Determine the [X, Y] coordinate at the center of the cell enclosing the given text.  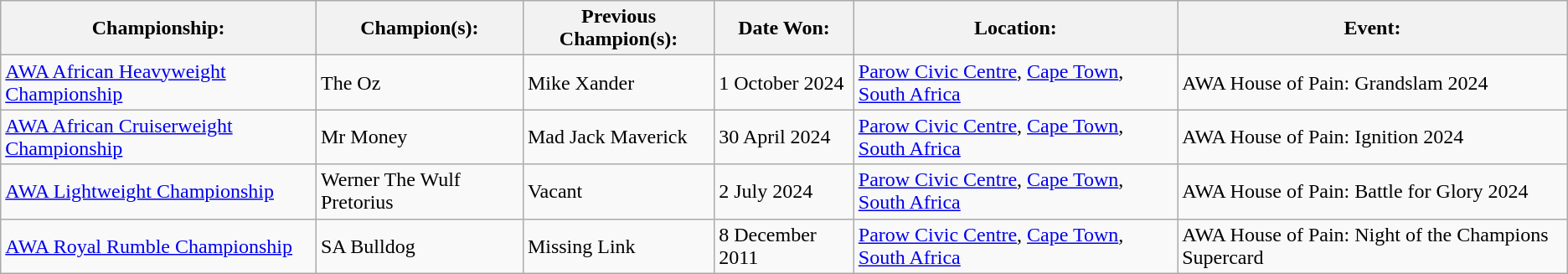
AWA House of Pain: Ignition 2024 [1373, 137]
8 December 2011 [784, 246]
AWA House of Pain: Night of the Champions Supercard [1373, 246]
Location: [1015, 28]
2 July 2024 [784, 191]
Missing Link [618, 246]
AWA African Cruiserweight Championship [159, 137]
SA Bulldog [419, 246]
AWA Royal Rumble Championship [159, 246]
The Oz [419, 82]
AWA House of Pain: Battle for Glory 2024 [1373, 191]
30 April 2024 [784, 137]
Mr Money [419, 137]
Event: [1373, 28]
AWA Lightweight Championship [159, 191]
Mad Jack Maverick [618, 137]
1 October 2024 [784, 82]
Date Won: [784, 28]
Championship: [159, 28]
Champion(s): [419, 28]
Werner The Wulf Pretorius [419, 191]
AWA House of Pain: Grandslam 2024 [1373, 82]
AWA African Heavyweight Championship [159, 82]
Vacant [618, 191]
Mike Xander [618, 82]
Previous Champion(s): [618, 28]
